Extract the [X, Y] coordinate from the center of the cell holding the provided text.  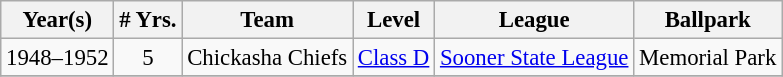
Ballpark [708, 20]
Team [268, 20]
Year(s) [58, 20]
Class D [393, 58]
5 [148, 58]
Chickasha Chiefs [268, 58]
Sooner State League [534, 58]
Level [393, 20]
Memorial Park [708, 58]
League [534, 20]
# Yrs. [148, 20]
1948–1952 [58, 58]
